Search for the cell housing the specified text and yield its [x, y] center coordinate. 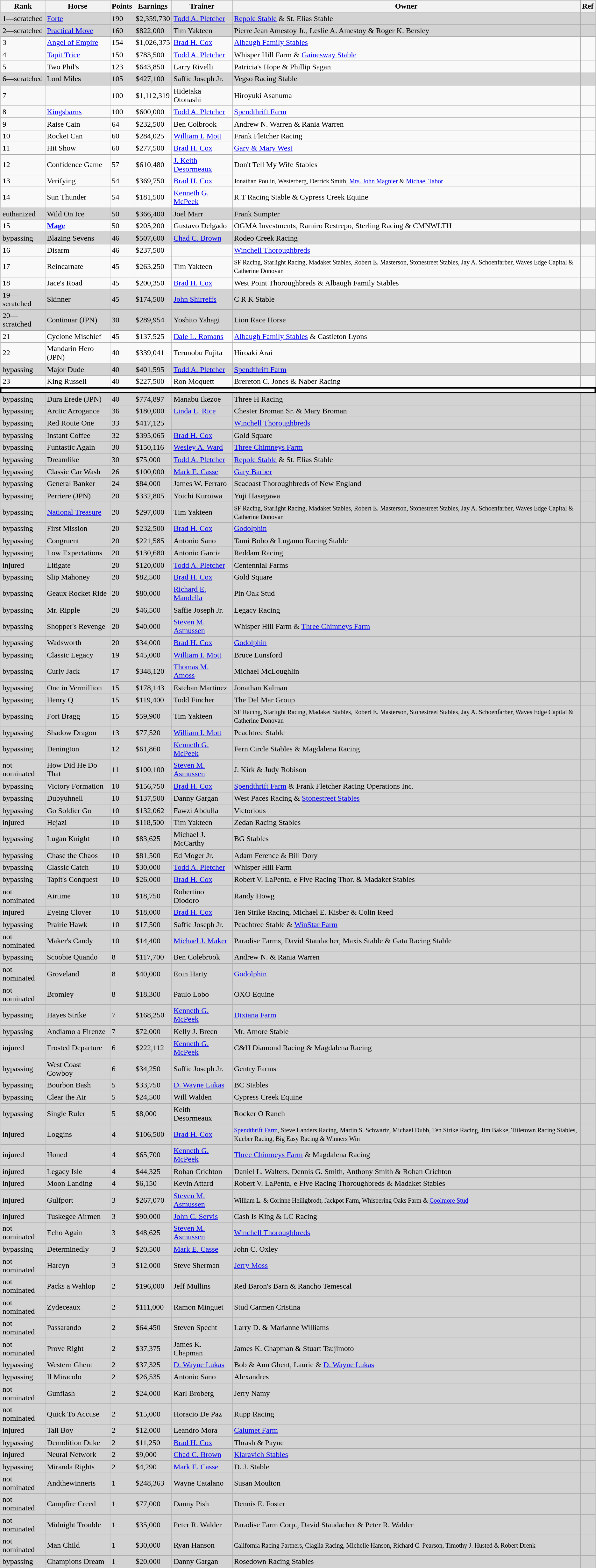
J. Kirk & Judy Robison [406, 770]
Danny Pish [202, 1504]
$196,000 [153, 1286]
Wesley A. Ward [202, 447]
Hit Show [78, 148]
Airtime [78, 896]
Trainer [202, 6]
$77,000 [153, 1504]
Curly Jack [78, 671]
John C. Oxley [406, 1249]
$227,500 [153, 382]
Thrash & Payne [406, 1443]
Classic Car Wash [78, 472]
$401,595 [153, 369]
Campfire Creed [78, 1504]
Skinner [78, 299]
Centennial Farms [406, 565]
Mage [78, 226]
West Point Thoroughbreds & Albaugh Family Stables [406, 283]
West Coast Cowboy [78, 1069]
$284,025 [153, 136]
Scoobie Quando [78, 957]
Yoshito Yahagi [202, 320]
Go Soldier Go [78, 810]
Calumet Farm [406, 1431]
33 [122, 423]
Lugan Knight [78, 839]
$117,700 [153, 957]
Rupp Racing [406, 1414]
Western Ghent [78, 1365]
$248,363 [153, 1483]
$48,625 [153, 1233]
$267,070 [153, 1200]
$84,000 [153, 484]
Owner [406, 6]
$75,000 [153, 460]
Groveland [78, 974]
Fort Bragg [78, 716]
$26,535 [153, 1377]
$100,100 [153, 770]
James K. Chapman & Stuart Tsujimoto [406, 1348]
Tuskegee Airmen [78, 1216]
Geaux Rocket Ride [78, 593]
$132,062 [153, 810]
$369,750 [153, 181]
19—scratched [23, 299]
Hejazi [78, 822]
$120,000 [153, 565]
$44,325 [153, 1171]
Il Miracolo [78, 1377]
$1,026,375 [153, 43]
Eoin Harty [202, 974]
150 [122, 55]
Fern Circle Stables & Magdalena Racing [406, 749]
James K. Chapman [202, 1348]
BG Stables [406, 839]
Randy Howg [406, 896]
Three Chimneys Farm & Magdalena Racing [406, 1155]
$174,500 [153, 299]
Wayne Catalano [202, 1483]
$130,680 [153, 553]
$263,250 [153, 267]
Richard E. Mandella [202, 593]
Sun Thunder [78, 197]
Legacy Racing [406, 610]
Continuar (JPN) [78, 320]
$332,805 [153, 496]
Peachtree Stable [406, 733]
Whisper Hill Farm & Three Chimneys Farm [406, 626]
Whisper Hill Farm [406, 868]
$72,000 [153, 1031]
Reincarnate [78, 267]
OGMA Investments, Ramiro Restrepo, Sterling Racing & CMNWLTH [406, 226]
Eyeing Clover [78, 912]
19 [122, 655]
1—scratched [23, 18]
Points [122, 6]
Prove Right [78, 1348]
Harcyn [78, 1265]
$11,250 [153, 1443]
$34,000 [153, 643]
Antonio Garcia [202, 553]
20—scratched [23, 320]
2—scratched [23, 31]
Demolition Duke [78, 1443]
Verifying [78, 181]
Yoichi Kuroiwa [202, 496]
Legacy Isle [78, 1171]
OXO Equine [406, 994]
Reddam Racing [406, 553]
Vegso Racing Stable [406, 79]
Disarm [78, 250]
C&H Diamond Racing & Magdalena Racing [406, 1048]
Larry Rivelli [202, 67]
Paradise Farm Corp., David Staudacher & Peter R. Walder [406, 1524]
$81,500 [153, 855]
$80,000 [153, 593]
Lion Race Horse [406, 320]
$6,150 [153, 1184]
$137,500 [153, 798]
Shadow Dragon [78, 733]
Practical Move [78, 31]
Lord Miles [78, 79]
Don't Tell My Wife Stables [406, 164]
Robert V. LaPenta, e Five Racing Thoroughbreds & Madaket Stables [406, 1184]
$221,585 [153, 541]
Mr. Ripple [78, 610]
$427,100 [153, 79]
J. Keith Desormeaux [202, 164]
Blazing Sevens [78, 238]
Determinedly [78, 1249]
Echo Again [78, 1233]
Tapit Trice [78, 55]
Pierre Jean Amestoy Jr., Leslie A. Amestoy & Roger K. Bersley [406, 31]
King Russell [78, 382]
Peter R. Walder [202, 1524]
Ref [588, 6]
Classic Catch [78, 868]
Clear the Air [78, 1097]
Red Baron's Barn & Rancho Temescal [406, 1286]
Manabu Ikezoe [202, 399]
Gulfport [78, 1200]
Maker's Candy [78, 941]
Keith Desormeaux [202, 1113]
Paulo Lobo [202, 994]
Alexandres [406, 1377]
Horse [78, 6]
Wadsworth [78, 643]
Joel Marr [202, 214]
Thomas M. Amoss [202, 671]
Man Child [78, 1545]
Gary Barber [406, 472]
Cash Is King & LC Racing [406, 1216]
$610,480 [153, 164]
Robertino Diodoro [202, 896]
$119,400 [153, 700]
Kelly J. Breen [202, 1031]
Denington [78, 749]
Rocker O Ranch [406, 1113]
Jonathan Kalman [406, 688]
Raise Cain [78, 124]
Fawzi Abdulla [202, 810]
Two Phil's [78, 67]
General Banker [78, 484]
Andrew N. & Rania Warren [406, 957]
$643,850 [153, 67]
$4,290 [153, 1467]
$600,000 [153, 112]
57 [122, 164]
$137,525 [153, 336]
Rodeo Creek Racing [406, 238]
Will Walden [202, 1097]
$1,112,319 [153, 95]
The Del Mar Group [406, 700]
How Did He Do That [78, 770]
$2,359,730 [153, 18]
Prairie Hawk [78, 925]
Horacio De Paz [202, 1414]
Pin Oak Stud [406, 593]
Jonathan Poulin, Westerberg, Derrick Smith, Mrs. John Magnier & Michael Tabor [406, 181]
Andrew N. Warren & Rania Warren [406, 124]
$64,450 [153, 1328]
$26,000 [153, 880]
Ten Strike Racing, Michael E. Kisber & Colin Reed [406, 912]
Quick To Accuse [78, 1414]
Forte [78, 18]
$20,500 [153, 1249]
BC Stables [406, 1085]
Andthewinneris [78, 1483]
Dale L. Romans [202, 336]
Dennis E. Foster [406, 1504]
$14,400 [153, 941]
$18,750 [153, 896]
Litigate [78, 565]
Arctic Arrogance [78, 411]
$507,600 [153, 238]
Jerry Moss [406, 1265]
Michael McLoughlin [406, 671]
$24,500 [153, 1097]
Cyclone Mischief [78, 336]
Hiroyuki Asanuma [406, 95]
Victory Formation [78, 786]
$395,065 [153, 435]
Red Route One [78, 423]
Jace's Road [78, 283]
$24,000 [153, 1393]
Bromley [78, 994]
Three H Racing [406, 399]
Peachtree Stable & WinStar Farm [406, 925]
Instant Coffee [78, 435]
$277,500 [153, 148]
Brereton C. Jones & Naber Racing [406, 382]
$100,000 [153, 472]
22 [23, 353]
Daniel L. Walters, Dennis G. Smith, Anthony Smith & Rohan Crichton [406, 1171]
Michael J. Maker [202, 941]
36 [122, 411]
Kevin Attard [202, 1184]
14 [23, 197]
Champions Dream [78, 1562]
Ramon Minguet [202, 1307]
D. J. Stable [406, 1467]
$366,400 [153, 214]
$77,520 [153, 733]
Bruce Lunsford [406, 655]
Gentry Farms [406, 1069]
Tall Boy [78, 1431]
Midnight Trouble [78, 1524]
Three Chimneys Farm [406, 447]
euthanized [23, 214]
Mr. Amore Stable [406, 1031]
Single Ruler [78, 1113]
$168,250 [153, 1015]
23 [23, 382]
$20,000 [153, 1562]
Wild On Ice [78, 214]
Karl Broberg [202, 1393]
$61,860 [153, 749]
Chester Broman Sr. & Mary Broman [406, 411]
Ben Colebrook [202, 957]
6—scratched [23, 79]
Shopper's Revenge [78, 626]
Tami Bobo & Lugamo Racing Stable [406, 541]
$37,375 [153, 1348]
$15,000 [153, 1414]
Michael J. McCarthy [202, 839]
$180,000 [153, 411]
Susan Moulton [406, 1483]
$17,500 [153, 925]
Congruent [78, 541]
Honed [78, 1155]
$83,625 [153, 839]
$783,500 [153, 55]
Hiroaki Arai [406, 353]
Linda L. Rice [202, 411]
$59,900 [153, 716]
Dura Erede (JPN) [78, 399]
Stud Carmen Cristina [406, 1307]
$45,000 [153, 655]
Classic Legacy [78, 655]
Zedan Racing Stables [406, 822]
Frosted Departure [78, 1048]
$35,000 [153, 1524]
Chase the Chaos [78, 855]
$237,500 [153, 250]
Seacoast Thoroughbreds of New England [406, 484]
C R K Stable [406, 299]
Passarando [78, 1328]
Cypress Creek Equine [406, 1097]
$82,500 [153, 577]
123 [122, 67]
Ron Moquett [202, 382]
32 [122, 435]
Steven Specht [202, 1328]
Tapit's Conquest [78, 880]
Dubyuhnell [78, 798]
$178,143 [153, 688]
Victorious [406, 810]
Zydeceaux [78, 1307]
Gary & Mary West [406, 148]
Hayes Strike [78, 1015]
Rank [23, 6]
Esteban Martinez [202, 688]
Neural Network [78, 1455]
Kingsbarns [78, 112]
Frank Sumpter [406, 214]
Klaravich Stables [406, 1455]
Mandarin Hero (JPN) [78, 353]
Albaugh Family Stables & Castleton Lyons [406, 336]
Hidetaka Otonashi [202, 95]
Yuji Hasegawa [406, 496]
Perriere (JPN) [78, 496]
Spendthrift Farm & Frank Fletcher Racing Operations Inc. [406, 786]
Andiamo a Firenze [78, 1031]
$348,120 [153, 671]
$822,000 [153, 31]
Henry Q [78, 700]
Albaugh Family Stables [406, 43]
Low Expectations [78, 553]
$156,750 [153, 786]
Rohan Crichton [202, 1171]
$339,041 [153, 353]
64 [122, 124]
Jerry Namy [406, 1393]
One in Vermillion [78, 688]
Major Dude [78, 369]
$9,000 [153, 1455]
Adam Ference & Bill Dory [406, 855]
Angel of Empire [78, 43]
105 [122, 79]
James W. Ferraro [202, 484]
John C. Servis [202, 1216]
$8,000 [153, 1113]
Moon Landing [78, 1184]
Leandro Mora [202, 1431]
$37,325 [153, 1365]
26 [122, 472]
$34,250 [153, 1069]
First Mission [78, 529]
Dixiana Farm [406, 1015]
Todd Fincher [202, 700]
Robert V. LaPenta, e Five Racing Thor. & Madaket Stables [406, 880]
$106,500 [153, 1134]
Confidence Game [78, 164]
Bob & Ann Ghent, Laurie & D. Wayne Lukas [406, 1365]
24 [122, 484]
$417,125 [153, 423]
$65,700 [153, 1155]
$111,000 [153, 1307]
Loggins [78, 1134]
California Racing Partners, Ciaglia Racing, Michelle Hanson, Richard C. Pearson, Timothy J. Husted & Robert Drenk [406, 1545]
Packs a Wahlop [78, 1286]
William L. & Corinne Heiligbrodt, Jackpot Farm, Whispering Oaks Farm & Coolmore Stud [406, 1200]
Ed Moger Jr. [202, 855]
Rocket Can [78, 136]
$181,500 [153, 197]
Paradise Farms, David Staudacher, Maxis Stable & Gata Racing Stable [406, 941]
Bourbon Bash [78, 1085]
West Paces Racing & Stonestreet Stables [406, 798]
Miranda Rights [78, 1467]
160 [122, 31]
$18,000 [153, 912]
John Shirreffs [202, 299]
R.T Racing Stable & Cypress Creek Equine [406, 197]
Gustavo Delgado [202, 226]
Larry D. & Marianne Williams [406, 1328]
$205,200 [153, 226]
Gunflash [78, 1393]
$118,500 [153, 822]
Patricia's Hope & Phillip Sagan [406, 67]
$90,000 [153, 1216]
190 [122, 18]
$774,897 [153, 399]
$46,500 [153, 610]
Whisper Hill Farm & Gainesway Stable [406, 55]
Terunobu Fujita [202, 353]
Rosedown Racing Stables [406, 1562]
Jeff Mullins [202, 1286]
$222,112 [153, 1048]
18 [23, 283]
$289,954 [153, 320]
Steve Sherman [202, 1265]
21 [23, 336]
Ben Colbrook [202, 124]
$33,750 [153, 1085]
16 [23, 250]
$150,116 [153, 447]
Dreamlike [78, 460]
$18,300 [153, 994]
Funtastic Again [78, 447]
Frank Fletcher Racing [406, 136]
Ryan Hanson [202, 1545]
$200,350 [153, 283]
154 [122, 43]
$297,000 [153, 512]
Slip Mahoney [78, 577]
Earnings [153, 6]
9 [23, 124]
National Treasure [78, 512]
